From the cell containing the given text, extract its center point as [X, Y] coordinate. 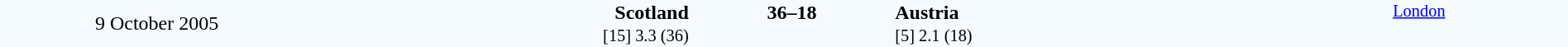
36–18 [791, 12]
9 October 2005 [157, 23]
[15] 3.3 (36) [501, 36]
Scotland [501, 12]
Austria [1082, 12]
London [1419, 23]
[5] 2.1 (18) [1082, 36]
